Determine the [x, y] coordinate at the center of the cell enclosing the given text.  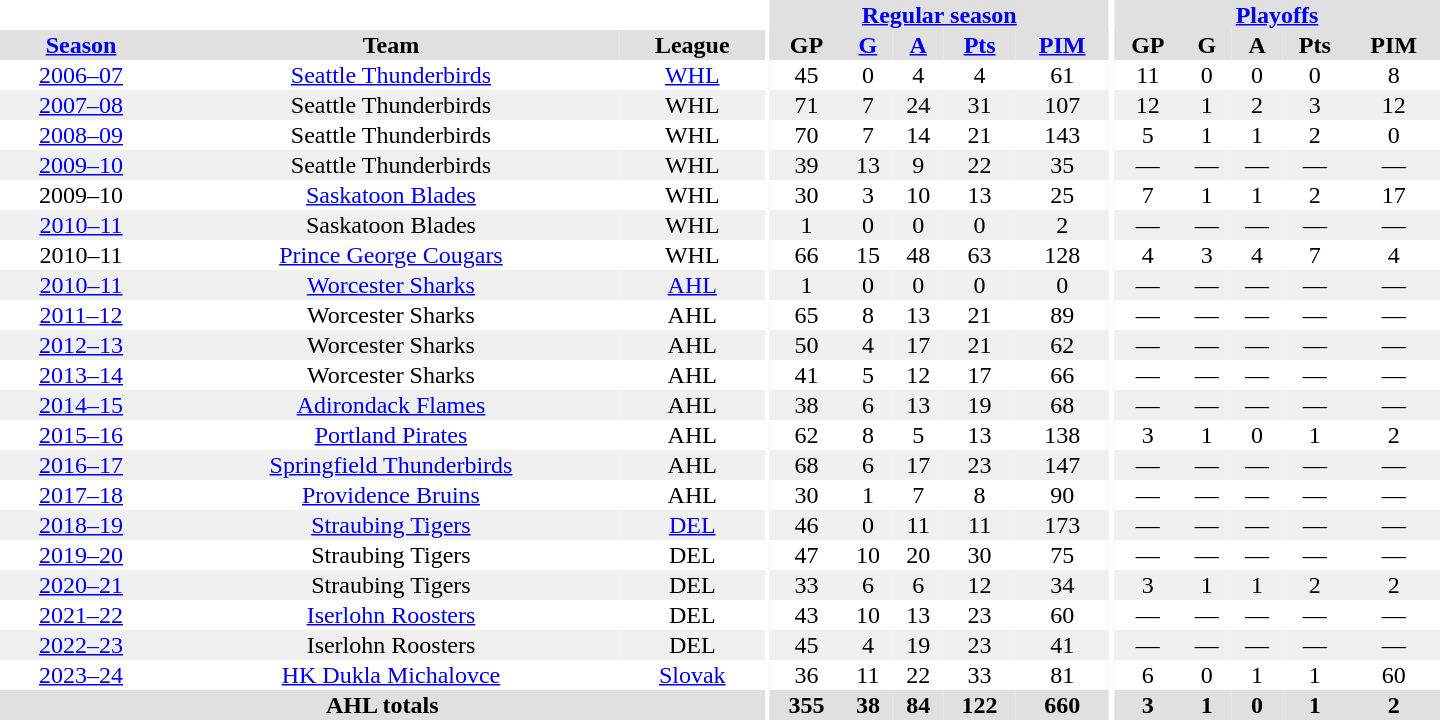
2022–23 [81, 645]
660 [1062, 705]
Springfield Thunderbirds [391, 465]
143 [1062, 135]
2017–18 [81, 495]
65 [806, 315]
14 [918, 135]
League [692, 45]
Portland Pirates [391, 435]
39 [806, 165]
2021–22 [81, 615]
36 [806, 675]
81 [1062, 675]
90 [1062, 495]
2011–12 [81, 315]
Slovak [692, 675]
2023–24 [81, 675]
20 [918, 555]
Regular season [939, 15]
84 [918, 705]
HK Dukla Michalovce [391, 675]
2008–09 [81, 135]
63 [980, 255]
2012–13 [81, 345]
2014–15 [81, 405]
25 [1062, 195]
89 [1062, 315]
147 [1062, 465]
2016–17 [81, 465]
122 [980, 705]
46 [806, 525]
2019–20 [81, 555]
Playoffs [1277, 15]
Prince George Cougars [391, 255]
47 [806, 555]
2006–07 [81, 75]
173 [1062, 525]
107 [1062, 105]
24 [918, 105]
Adirondack Flames [391, 405]
2018–19 [81, 525]
34 [1062, 585]
75 [1062, 555]
128 [1062, 255]
2020–21 [81, 585]
48 [918, 255]
31 [980, 105]
2015–16 [81, 435]
Season [81, 45]
70 [806, 135]
355 [806, 705]
15 [868, 255]
43 [806, 615]
35 [1062, 165]
71 [806, 105]
2007–08 [81, 105]
Team [391, 45]
138 [1062, 435]
AHL totals [382, 705]
61 [1062, 75]
Providence Bruins [391, 495]
50 [806, 345]
2013–14 [81, 375]
9 [918, 165]
